Output the (x, y) coordinate of the center of the cell containing the given text.  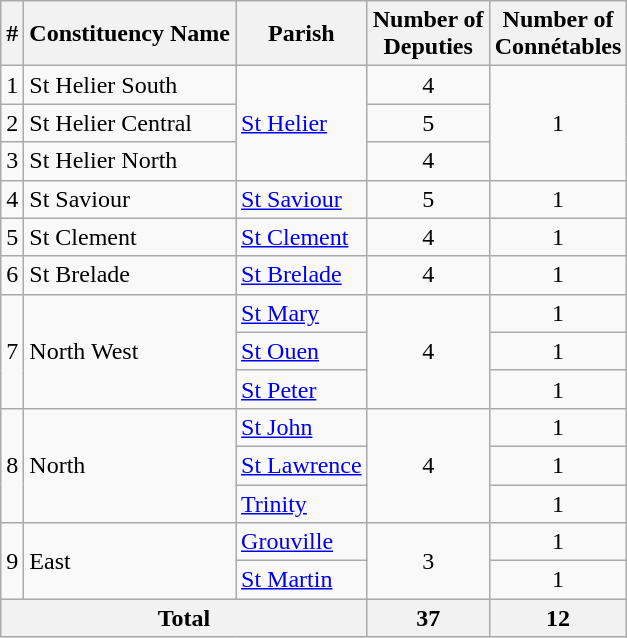
East (130, 561)
Parish (302, 34)
8 (12, 465)
2 (12, 123)
St Ouen (302, 351)
St Lawrence (302, 465)
Grouville (302, 542)
Number ofConnétables (558, 34)
North West (130, 351)
St Helier (302, 123)
St Peter (302, 389)
St Helier South (130, 85)
7 (12, 351)
37 (428, 618)
St Helier Central (130, 123)
St Martin (302, 580)
St Mary (302, 313)
# (12, 34)
St Helier North (130, 161)
Constituency Name (130, 34)
Number ofDeputies (428, 34)
6 (12, 275)
Trinity (302, 503)
St John (302, 427)
North (130, 465)
12 (558, 618)
9 (12, 561)
Total (184, 618)
